Determine the (x, y) coordinate at the center of the cell enclosing the given text.  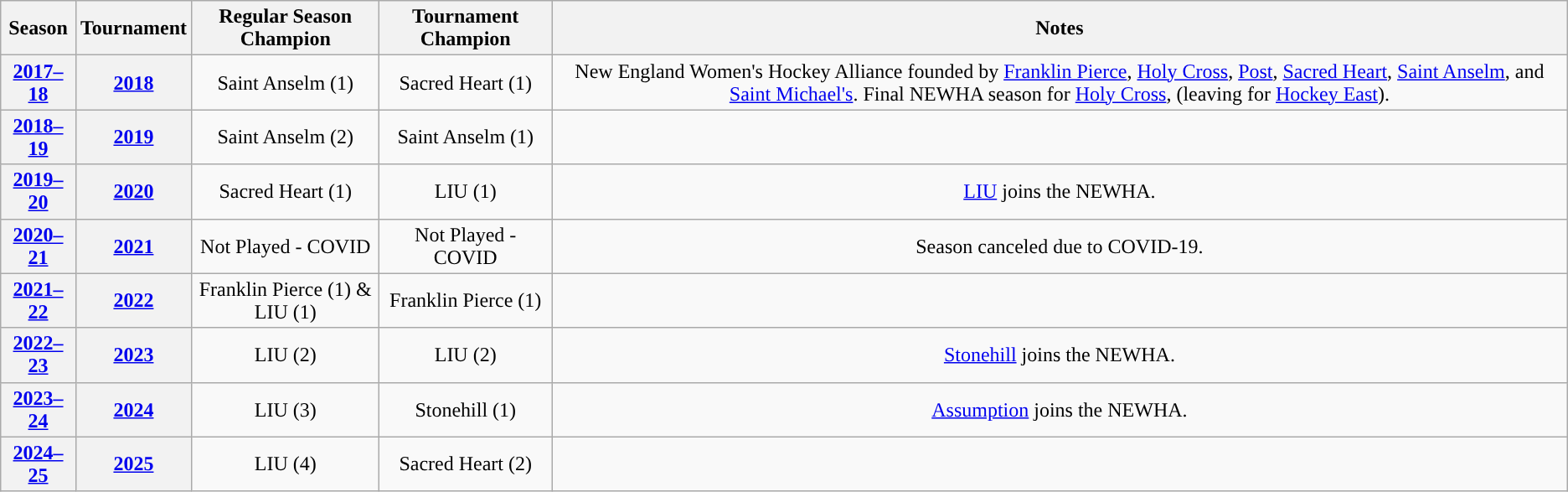
2019 (133, 137)
Franklin Pierce (1) & LIU (1) (286, 300)
Stonehill joins the NEWHA. (1060, 355)
Regular Season Champion (286, 28)
2019–20 (39, 191)
LIU joins the NEWHA. (1060, 191)
2021 (133, 246)
2024–25 (39, 464)
Stonehill (1) (466, 409)
LIU (4) (286, 464)
2023 (133, 355)
Sacred Heart (2) (466, 464)
2021–22 (39, 300)
LIU (1) (466, 191)
2024 (133, 409)
Franklin Pierce (1) (466, 300)
2022 (133, 300)
Tournament (133, 28)
Season canceled due to COVID-19. (1060, 246)
Assumption joins the NEWHA. (1060, 409)
2020 (133, 191)
2023–24 (39, 409)
2017–18 (39, 82)
Notes (1060, 28)
LIU (3) (286, 409)
2018 (133, 82)
Season (39, 28)
Saint Anselm (2) (286, 137)
2018–19 (39, 137)
2025 (133, 464)
Tournament Champion (466, 28)
2022–23 (39, 355)
2020–21 (39, 246)
